Pinpoint the cell where the given text exists, returning its [x, y] midpoint coordinate. 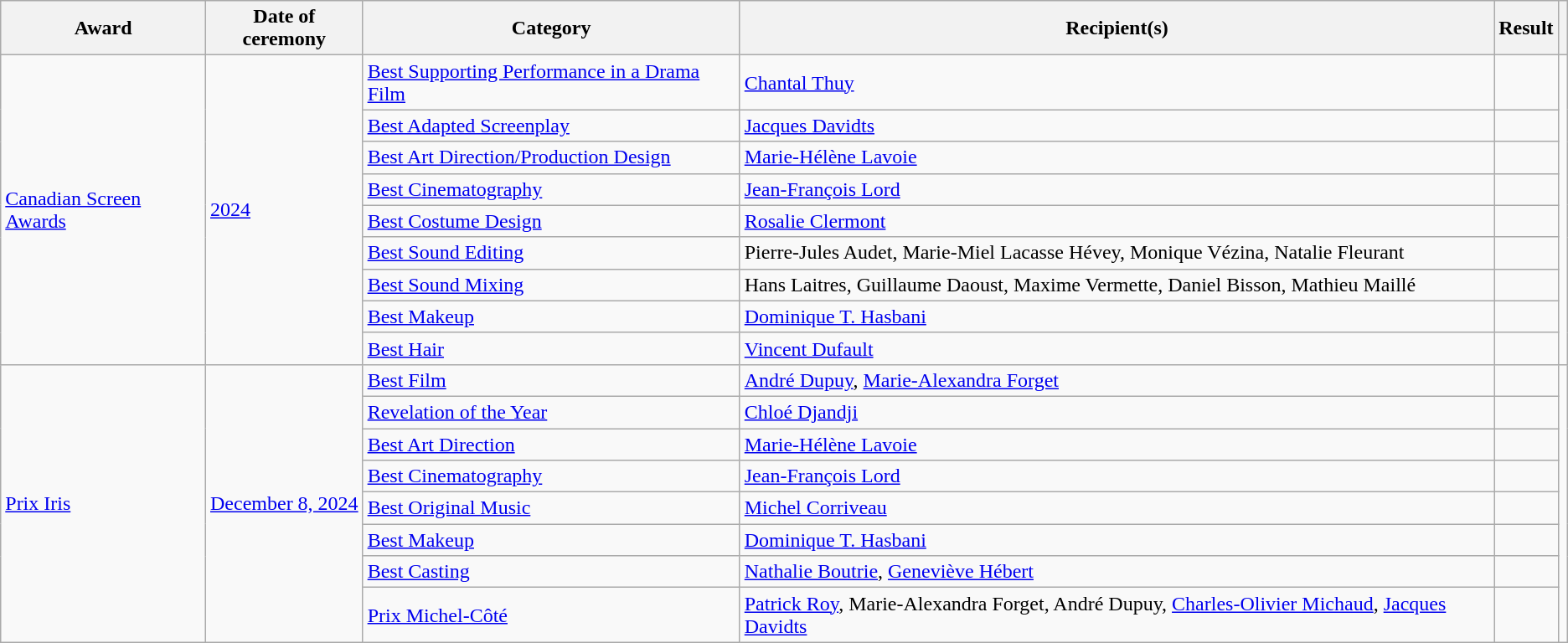
Best Film [551, 380]
Award [104, 28]
Best Casting [551, 572]
Best Adapted Screenplay [551, 126]
Recipient(s) [1117, 28]
Best Costume Design [551, 221]
Nathalie Boutrie, Geneviève Hébert [1117, 572]
Date of ceremony [284, 28]
Best Hair [551, 348]
Jacques Davidts [1117, 126]
Hans Laitres, Guillaume Daoust, Maxime Vermette, Daniel Bisson, Mathieu Maillé [1117, 285]
Best Supporting Performance in a Drama Film [551, 82]
Pierre-Jules Audet, Marie-Miel Lacasse Hévey, Monique Vézina, Natalie Fleurant [1117, 253]
Revelation of the Year [551, 412]
Patrick Roy, Marie-Alexandra Forget, André Dupuy, Charles-Olivier Michaud, Jacques Davidts [1117, 615]
Result [1526, 28]
Category [551, 28]
Vincent Dufault [1117, 348]
Best Art Direction [551, 445]
Best Sound Mixing [551, 285]
Canadian Screen Awards [104, 210]
Best Original Music [551, 508]
2024 [284, 210]
Chantal Thuy [1117, 82]
December 8, 2024 [284, 503]
Best Art Direction/Production Design [551, 157]
Chloé Djandji [1117, 412]
Prix Michel-Côté [551, 615]
Rosalie Clermont [1117, 221]
André Dupuy, Marie-Alexandra Forget [1117, 380]
Prix Iris [104, 503]
Michel Corriveau [1117, 508]
Best Sound Editing [551, 253]
